Output the [X, Y] coordinate of the center of the cell containing the given text.  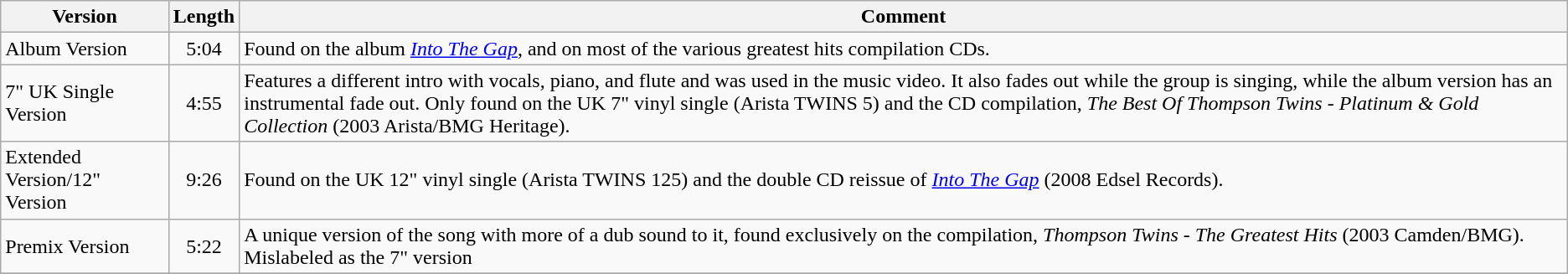
Found on the album Into The Gap, and on most of the various greatest hits compilation CDs. [904, 49]
7" UK Single Version [85, 103]
Length [204, 17]
Found on the UK 12" vinyl single (Arista TWINS 125) and the double CD reissue of Into The Gap (2008 Edsel Records). [904, 180]
5:22 [204, 246]
9:26 [204, 180]
Premix Version [85, 246]
Version [85, 17]
Comment [904, 17]
Album Version [85, 49]
4:55 [204, 103]
Extended Version/12" Version [85, 180]
5:04 [204, 49]
